Identify which cell holds the provided text, then report its (X, Y) central coordinate. 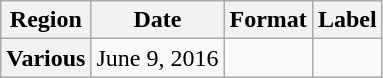
Various (46, 58)
June 9, 2016 (158, 58)
Format (268, 20)
Date (158, 20)
Region (46, 20)
Label (347, 20)
